Provide the [X, Y] coordinate of the cell's center where the given text is located.  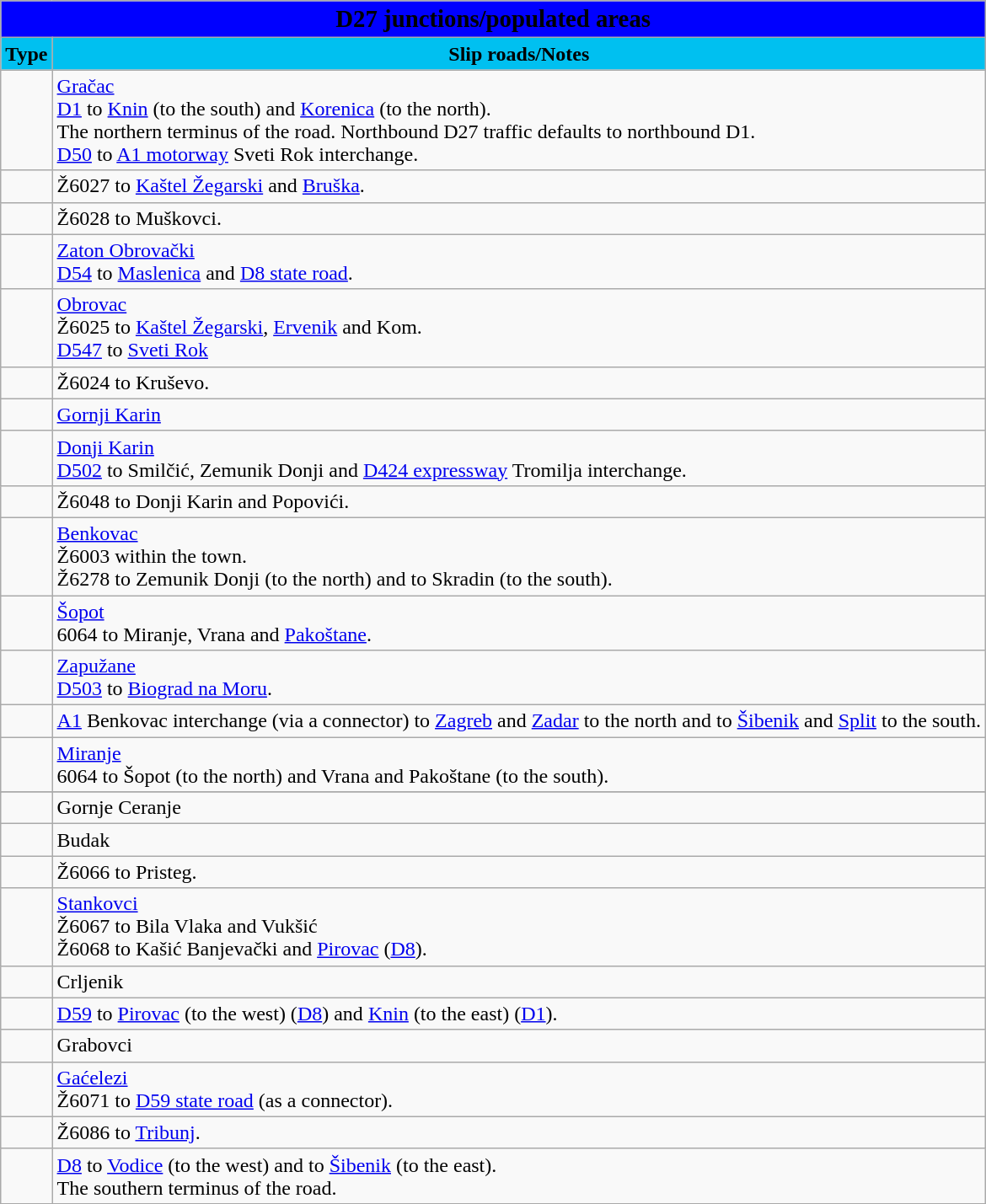
Ž6024 to Kruševo. [519, 383]
Zapužane D503 to Biograd na Moru. [519, 677]
Ž6066 to Pristeg. [519, 872]
Zaton Obrovački D54 to Maslenica and D8 state road. [519, 261]
D59 to Pirovac (to the west) (D8) and Knin (to the east) (D1). [519, 1014]
Gornji Karin [519, 415]
Ž6028 to Muškovci. [519, 218]
D8 to Vodice (to the west) and to Šibenik (to the east).The southern terminus of the road. [519, 1176]
Miranje6064 to Šopot (to the north) and Vrana and Pakoštane (to the south). [519, 765]
Budak [519, 840]
Donji Karin D502 to Smilčić, Zemunik Donji and D424 expressway Tromilja interchange. [519, 458]
Ž6086 to Tribunj. [519, 1132]
Type [27, 54]
Gornje Ceranje [519, 808]
A1 Benkovac interchange (via a connector) to Zagreb and Zadar to the north and to Šibenik and Split to the south. [519, 721]
Crljenik [519, 982]
Grabovci [519, 1046]
Ž6048 to Donji Karin and Popovići. [519, 501]
D27 junctions/populated areas [494, 19]
Slip roads/Notes [519, 54]
BenkovacŽ6003 within the town.Ž6278 to Zemunik Donji (to the north) and to Skradin (to the south). [519, 556]
StankovciŽ6067 to Bila Vlaka and VukšićŽ6068 to Kašić Banjevački and Pirovac (D8). [519, 927]
GaćeleziŽ6071 to D59 state road (as a connector). [519, 1089]
Ž6027 to Kaštel Žegarski and Bruška. [519, 186]
Šopot6064 to Miranje, Vrana and Pakoštane. [519, 622]
ObrovacŽ6025 to Kaštel Žegarski, Ervenik and Kom.D547 to Sveti Rok [519, 328]
